Capture the cell that displays the provided text and extract its (x, y) central coordinate. 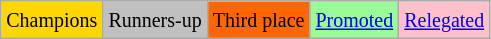
Relegated (444, 20)
Third place (258, 20)
Promoted (354, 20)
Runners-up (155, 20)
Champions (52, 20)
